Identify which cell holds the provided text, then report its [X, Y] central coordinate. 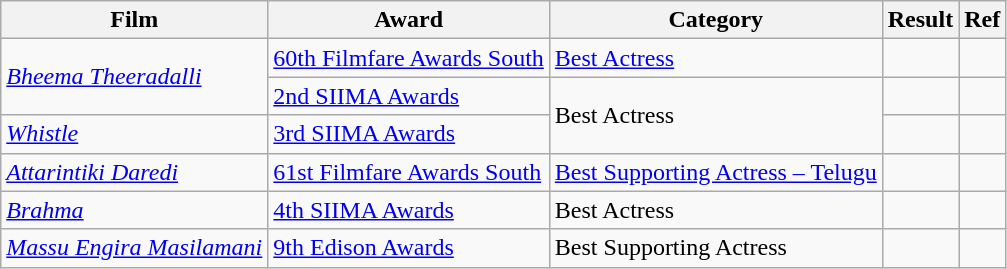
Whistle [134, 134]
60th Filmfare Awards South [409, 58]
Best Supporting Actress – Telugu [716, 172]
Bheema Theeradalli [134, 77]
Attarintiki Daredi [134, 172]
Ref [982, 20]
Award [409, 20]
9th Edison Awards [409, 248]
2nd SIIMA Awards [409, 96]
Category [716, 20]
Best Supporting Actress [716, 248]
4th SIIMA Awards [409, 210]
Brahma [134, 210]
Film [134, 20]
3rd SIIMA Awards [409, 134]
61st Filmfare Awards South [409, 172]
Result [920, 20]
Massu Engira Masilamani [134, 248]
